Capture the cell that displays the provided text and extract its (X, Y) central coordinate. 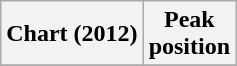
Peakposition (189, 34)
Chart (2012) (72, 34)
